Detect which cell encompasses the target text, then output its [X, Y] center coordinate. 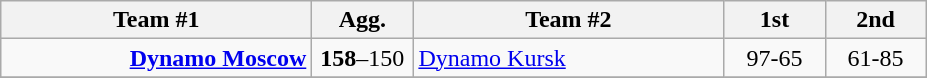
1st [774, 20]
Team #1 [156, 20]
Team #2 [568, 20]
158–150 [362, 58]
Dynamo Moscow [156, 58]
2nd [876, 20]
Agg. [362, 20]
97-65 [774, 58]
61-85 [876, 58]
Dynamo Kursk [568, 58]
